Find where the given text appears and provide that cell's center as [x, y] coordinate. 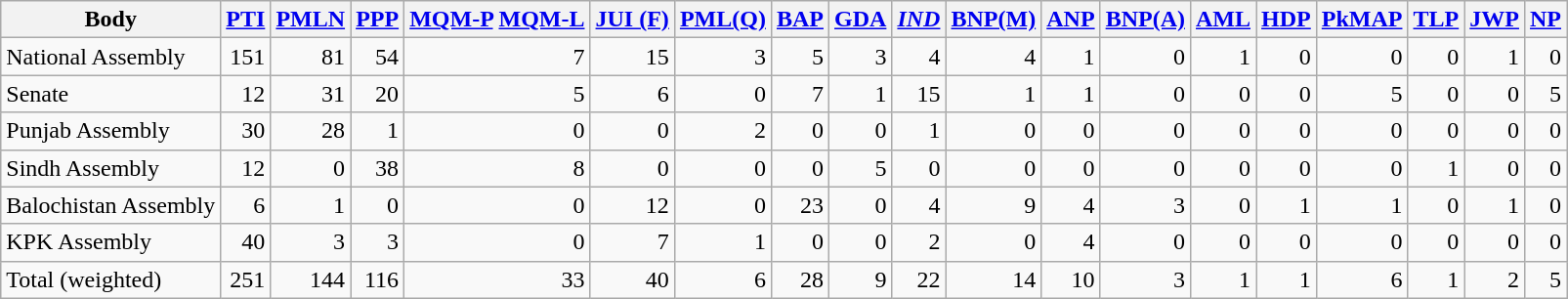
PML(Q) [723, 20]
IND [918, 20]
23 [799, 205]
30 [246, 131]
JWP [1495, 20]
151 [246, 57]
Punjab Assembly [111, 131]
81 [311, 57]
Body [111, 20]
TLP [1436, 20]
22 [918, 279]
38 [377, 168]
Sindh Assembly [111, 168]
PTI [246, 20]
Balochistan Assembly [111, 205]
KPK Assembly [111, 242]
BAP [799, 20]
PPP [377, 20]
JUI (F) [632, 20]
ANP [1071, 20]
Total (weighted) [111, 279]
Senate [111, 94]
PkMAP [1362, 20]
20 [377, 94]
144 [311, 279]
BNP(A) [1145, 20]
251 [246, 279]
33 [497, 279]
PMLN [311, 20]
BNP(M) [994, 20]
14 [994, 279]
AML [1223, 20]
National Assembly [111, 57]
116 [377, 279]
31 [311, 94]
MQM-P MQM-L [497, 20]
HDP [1287, 20]
10 [1071, 279]
8 [497, 168]
NP [1546, 20]
GDA [861, 20]
54 [377, 57]
